Scan for the cell matching the given text and deliver its [X, Y] coordinate at center. 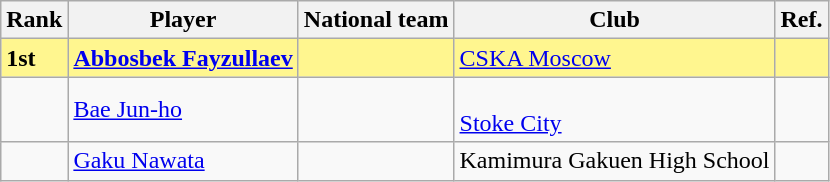
CSKA Moscow [614, 58]
Stoke City [614, 110]
1st [34, 58]
National team [376, 20]
Bae Jun-ho [183, 110]
Gaku Nawata [183, 161]
Rank [34, 20]
Abbosbek Fayzullaev [183, 58]
Club [614, 20]
Kamimura Gakuen High School [614, 161]
Player [183, 20]
Ref. [802, 20]
